Search for the cell housing the specified text and yield its [x, y] center coordinate. 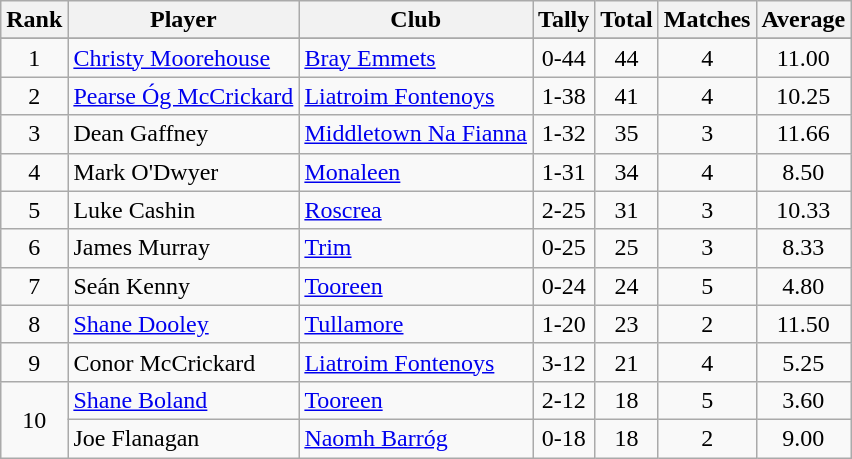
10.33 [804, 210]
Bray Emmets [416, 58]
3-12 [564, 362]
10.25 [804, 96]
23 [627, 324]
Matches [707, 20]
2-25 [564, 210]
9 [34, 362]
0-25 [564, 248]
25 [627, 248]
0-18 [564, 438]
Roscrea [416, 210]
Mark O'Dwyer [184, 172]
4.80 [804, 286]
9.00 [804, 438]
8.33 [804, 248]
Conor McCrickard [184, 362]
3.60 [804, 400]
44 [627, 58]
11.00 [804, 58]
2-12 [564, 400]
Joe Flanagan [184, 438]
1-20 [564, 324]
Christy Moorehouse [184, 58]
0-24 [564, 286]
31 [627, 210]
24 [627, 286]
Shane Boland [184, 400]
Naomh Barróg [416, 438]
Seán Kenny [184, 286]
Luke Cashin [184, 210]
Middletown Na Fianna [416, 134]
1 [34, 58]
Tullamore [416, 324]
Shane Dooley [184, 324]
10 [34, 419]
41 [627, 96]
35 [627, 134]
Total [627, 20]
8.50 [804, 172]
34 [627, 172]
11.66 [804, 134]
5.25 [804, 362]
8 [34, 324]
Monaleen [416, 172]
1-31 [564, 172]
7 [34, 286]
Rank [34, 20]
Average [804, 20]
1-32 [564, 134]
Trim [416, 248]
0-44 [564, 58]
1-38 [564, 96]
Club [416, 20]
Pearse Óg McCrickard [184, 96]
11.50 [804, 324]
21 [627, 362]
Dean Gaffney [184, 134]
James Murray [184, 248]
6 [34, 248]
Player [184, 20]
Tally [564, 20]
